Locate the cell with the specified text and output its (x, y) center coordinate. 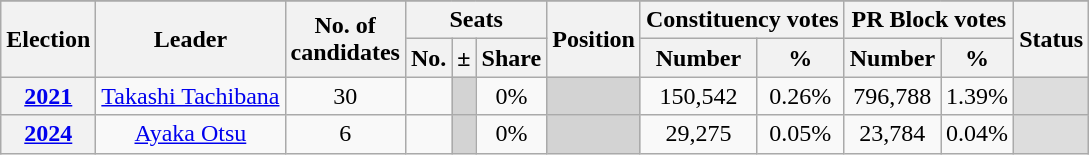
0.26% (800, 96)
0.04% (978, 134)
Position (594, 39)
PR Block votes (928, 20)
No. ofcandidates (345, 39)
2021 (48, 96)
30 (345, 96)
6 (345, 134)
1.39% (978, 96)
No. (428, 58)
Constituency votes (742, 20)
Seats (476, 20)
Takashi Tachibana (190, 96)
2024 (48, 134)
23,784 (892, 134)
796,788 (892, 96)
Status (1052, 39)
Ayaka Otsu (190, 134)
Leader (190, 39)
Election (48, 39)
± (464, 58)
0.05% (800, 134)
150,542 (698, 96)
Share (512, 58)
29,275 (698, 134)
